Pinpoint the cell where the given text exists, returning its (x, y) midpoint coordinate. 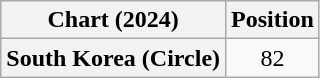
82 (273, 58)
South Korea (Circle) (114, 58)
Chart (2024) (114, 20)
Position (273, 20)
